Detect which cell encompasses the target text, then output its (x, y) center coordinate. 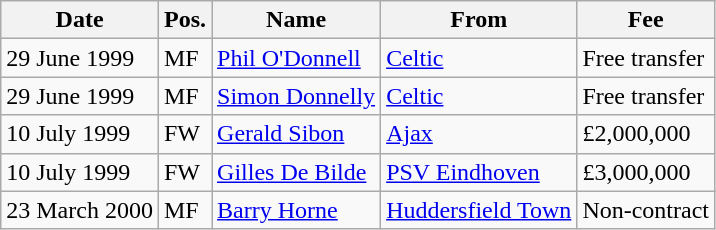
Gerald Sibon (296, 134)
£3,000,000 (646, 172)
PSV Eindhoven (479, 172)
From (479, 20)
Fee (646, 20)
Date (80, 20)
Non-contract (646, 210)
23 March 2000 (80, 210)
Huddersfield Town (479, 210)
Ajax (479, 134)
Barry Horne (296, 210)
Pos. (184, 20)
£2,000,000 (646, 134)
Phil O'Donnell (296, 58)
Name (296, 20)
Gilles De Bilde (296, 172)
Simon Donnelly (296, 96)
